Find where the given text appears and provide that cell's center as (x, y) coordinate. 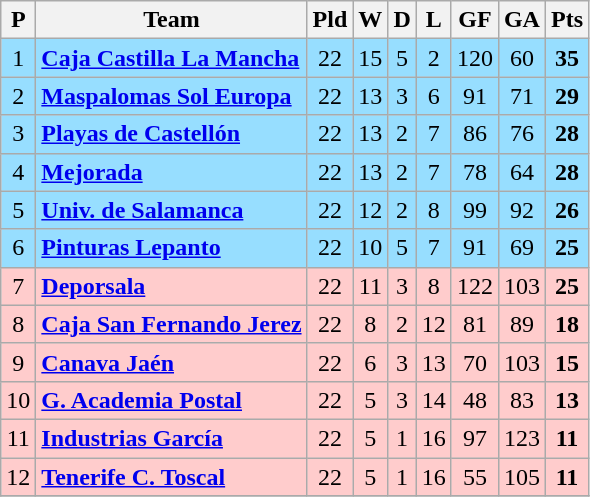
Playas de Castellón (172, 134)
GA (522, 20)
26 (566, 210)
Pts (566, 20)
105 (522, 477)
29 (566, 96)
GF (474, 20)
89 (522, 324)
83 (522, 400)
60 (522, 58)
99 (474, 210)
92 (522, 210)
123 (522, 438)
35 (566, 58)
Mejorada (172, 172)
86 (474, 134)
76 (522, 134)
78 (474, 172)
D (402, 20)
122 (474, 286)
W (370, 20)
81 (474, 324)
Deporsala (172, 286)
55 (474, 477)
Tenerife C. Toscal (172, 477)
14 (434, 400)
Canava Jaén (172, 362)
71 (522, 96)
Univ. de Salamanca (172, 210)
Caja Castilla La Mancha (172, 58)
18 (566, 324)
70 (474, 362)
9 (18, 362)
G. Academia Postal (172, 400)
64 (522, 172)
Team (172, 20)
69 (522, 248)
Maspalomas Sol Europa (172, 96)
120 (474, 58)
48 (474, 400)
P (18, 20)
Pinturas Lepanto (172, 248)
4 (18, 172)
L (434, 20)
Pld (330, 20)
Industrias García (172, 438)
97 (474, 438)
Caja San Fernando Jerez (172, 324)
